Find where the given text appears and provide that cell's center as (X, Y) coordinate. 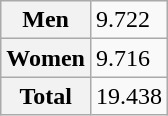
9.716 (128, 58)
Men (46, 20)
19.438 (128, 96)
Total (46, 96)
9.722 (128, 20)
Women (46, 58)
